Return [X, Y] of the center of cell containing provided text 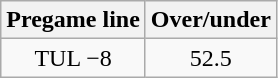
Over/under [210, 20]
Pregame line [74, 20]
52.5 [210, 58]
TUL −8 [74, 58]
